Extract the (X, Y) coordinate from the center of the cell holding the provided text.  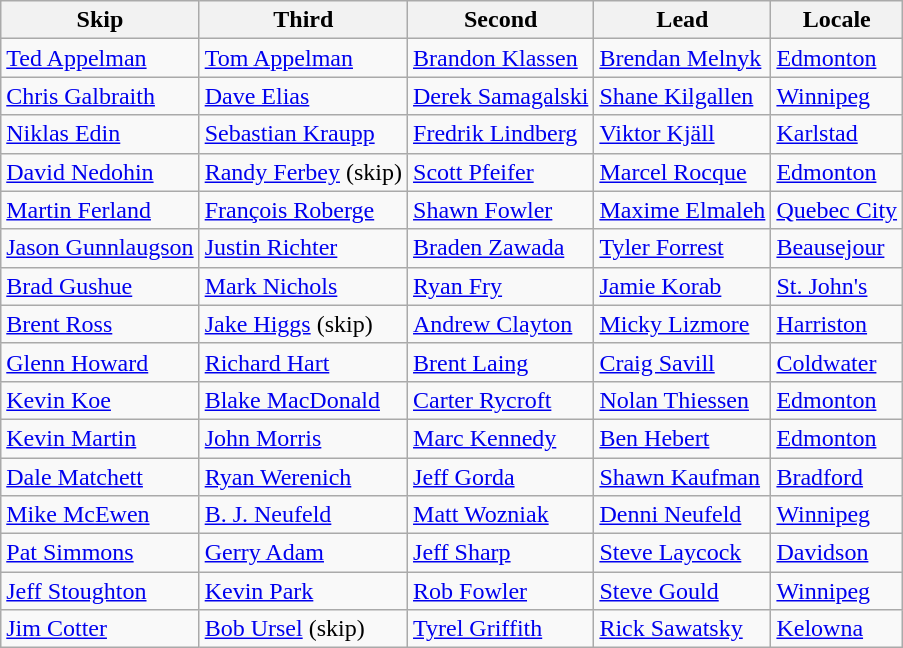
Marc Kennedy (501, 438)
Denni Neufeld (682, 515)
David Nedohin (100, 172)
Tyrel Griffith (501, 629)
Shawn Fowler (501, 210)
Sebastian Kraupp (303, 134)
Randy Ferbey (skip) (303, 172)
Dale Matchett (100, 477)
Niklas Edin (100, 134)
Bob Ursel (skip) (303, 629)
Maxime Elmaleh (682, 210)
Quebec City (837, 210)
Shane Kilgallen (682, 96)
Martin Ferland (100, 210)
Lead (682, 20)
Brandon Klassen (501, 58)
Steve Laycock (682, 553)
Tyler Forrest (682, 248)
Locale (837, 20)
Ben Hebert (682, 438)
Ryan Werenich (303, 477)
Second (501, 20)
Scott Pfeifer (501, 172)
Bradford (837, 477)
Third (303, 20)
Kevin Park (303, 591)
Beausejour (837, 248)
Rob Fowler (501, 591)
Shawn Kaufman (682, 477)
Steve Gould (682, 591)
Skip (100, 20)
Brent Laing (501, 362)
Dave Elias (303, 96)
Derek Samagalski (501, 96)
John Morris (303, 438)
Kevin Koe (100, 400)
Carter Rycroft (501, 400)
Jeff Gorda (501, 477)
Jim Cotter (100, 629)
Viktor Kjäll (682, 134)
Mike McEwen (100, 515)
Andrew Clayton (501, 324)
François Roberge (303, 210)
Marcel Rocque (682, 172)
Tom Appelman (303, 58)
Kelowna (837, 629)
Chris Galbraith (100, 96)
Mark Nichols (303, 286)
Ryan Fry (501, 286)
Rick Sawatsky (682, 629)
Coldwater (837, 362)
Brent Ross (100, 324)
Glenn Howard (100, 362)
Jason Gunnlaugson (100, 248)
Craig Savill (682, 362)
Brad Gushue (100, 286)
Ted Appelman (100, 58)
Jeff Sharp (501, 553)
B. J. Neufeld (303, 515)
Kevin Martin (100, 438)
St. John's (837, 286)
Jake Higgs (skip) (303, 324)
Karlstad (837, 134)
Pat Simmons (100, 553)
Matt Wozniak (501, 515)
Harriston (837, 324)
Richard Hart (303, 362)
Brendan Melnyk (682, 58)
Nolan Thiessen (682, 400)
Blake MacDonald (303, 400)
Gerry Adam (303, 553)
Jamie Korab (682, 286)
Davidson (837, 553)
Jeff Stoughton (100, 591)
Fredrik Lindberg (501, 134)
Justin Richter (303, 248)
Micky Lizmore (682, 324)
Braden Zawada (501, 248)
